Return the [X, Y] coordinate for the center point of the cell that contains the specified text.  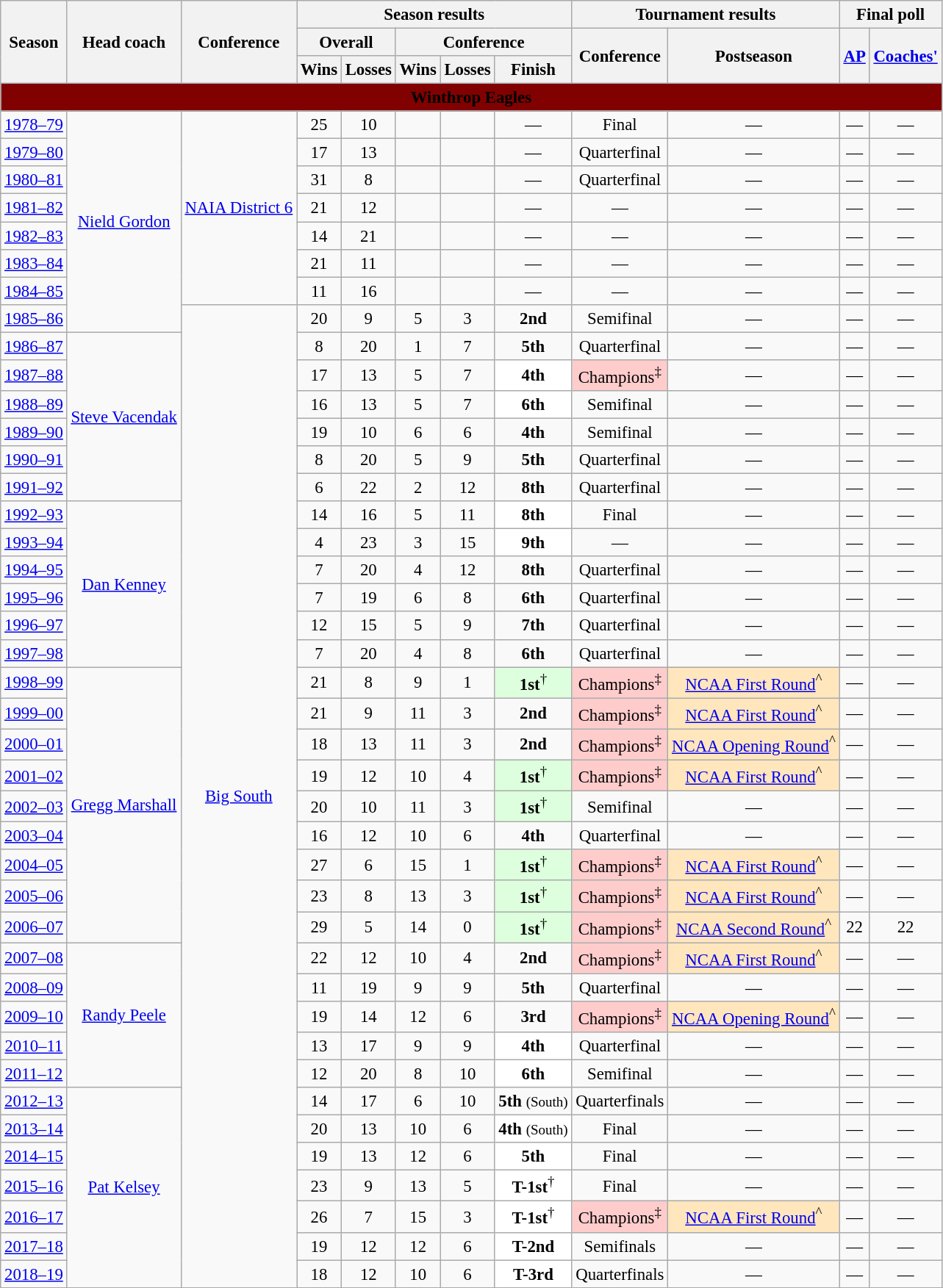
1981–82 [34, 208]
Winthrop Eagles [471, 98]
NCAA Second Round^ [754, 927]
2 [417, 488]
7th [534, 626]
1989–90 [34, 432]
2016–17 [34, 1217]
1990–91 [34, 460]
3rd [534, 1017]
26 [319, 1217]
1987–88 [34, 375]
2008–09 [34, 987]
1992–93 [34, 515]
Final poll [891, 15]
Big South [238, 796]
Gregg Marshall [123, 805]
1993–94 [34, 543]
Finish [534, 70]
Coaches' [906, 56]
1984–85 [34, 291]
1979–80 [34, 153]
1980–81 [34, 180]
Postseason [754, 56]
1985–86 [34, 318]
Season results [434, 15]
2014–15 [34, 1156]
2010–11 [34, 1046]
1996–97 [34, 626]
Randy Peele [123, 1015]
Head coach [123, 43]
29 [319, 927]
27 [319, 865]
4th (South) [534, 1129]
1978–79 [34, 125]
9th [534, 543]
2011–12 [34, 1073]
AP [854, 56]
Tournament results [706, 15]
1994–95 [34, 570]
Season [34, 43]
T-2nd [534, 1246]
2001–02 [34, 775]
Overall [347, 43]
1995–96 [34, 598]
Pat Kelsey [123, 1187]
2017–18 [34, 1246]
31 [319, 180]
1999–00 [34, 713]
2003–04 [34, 836]
1982–83 [34, 236]
2006–07 [34, 927]
2005–06 [34, 896]
5th (South) [534, 1101]
Dan Kenney [123, 584]
25 [319, 125]
1991–92 [34, 488]
2012–13 [34, 1101]
2000–01 [34, 744]
NAIA District 6 [238, 207]
1997–98 [34, 653]
T-3rd [534, 1274]
2015–16 [34, 1186]
2013–14 [34, 1129]
2009–10 [34, 1017]
2004–05 [34, 865]
1988–89 [34, 405]
0 [467, 927]
Nield Gordon [123, 222]
2007–08 [34, 958]
1998–99 [34, 683]
2002–03 [34, 807]
2018–19 [34, 1274]
1983–84 [34, 263]
1986–87 [34, 346]
Steve Vacendak [123, 417]
Semifinals [620, 1246]
